Output the [x, y] coordinate of the center of the cell containing the given text.  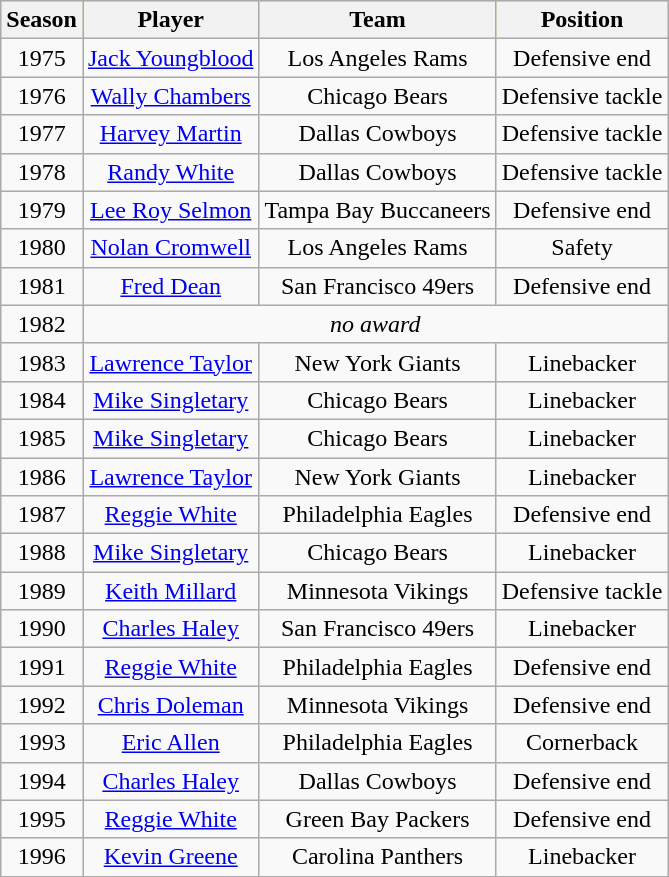
1978 [42, 172]
Lee Roy Selmon [170, 210]
1983 [42, 362]
Randy White [170, 172]
1993 [42, 743]
1990 [42, 629]
Kevin Greene [170, 857]
Cornerback [582, 743]
1986 [42, 477]
1985 [42, 438]
1991 [42, 667]
Green Bay Packers [378, 819]
Wally Chambers [170, 96]
Player [170, 20]
Safety [582, 248]
1980 [42, 248]
Eric Allen [170, 743]
Fred Dean [170, 286]
1977 [42, 134]
1982 [42, 324]
1979 [42, 210]
Season [42, 20]
no award [374, 324]
Carolina Panthers [378, 857]
Position [582, 20]
1976 [42, 96]
Tampa Bay Buccaneers [378, 210]
1987 [42, 515]
1995 [42, 819]
1992 [42, 705]
Nolan Cromwell [170, 248]
1988 [42, 553]
Team [378, 20]
Harvey Martin [170, 134]
Chris Doleman [170, 705]
1996 [42, 857]
1981 [42, 286]
Keith Millard [170, 591]
1989 [42, 591]
Jack Youngblood [170, 58]
1975 [42, 58]
1994 [42, 781]
1984 [42, 400]
